Identify which cell holds the provided text, then report its (X, Y) central coordinate. 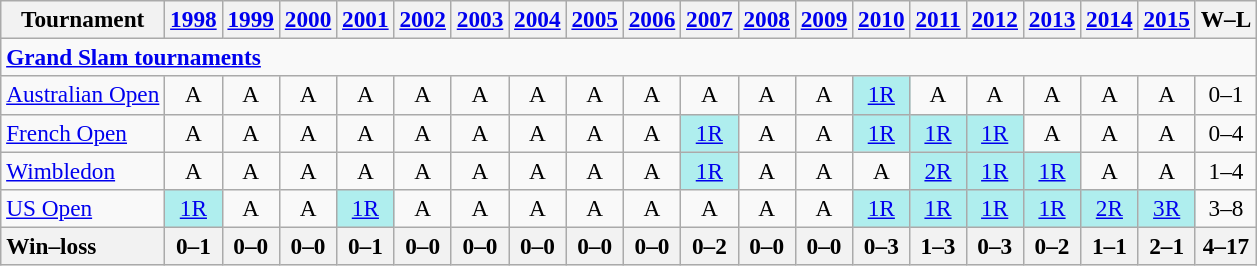
3–8 (1226, 208)
2001 (366, 19)
1999 (250, 19)
4–17 (1226, 246)
2004 (538, 19)
2003 (480, 19)
2005 (594, 19)
2002 (422, 19)
Wimbledon (83, 170)
Tournament (83, 19)
2009 (824, 19)
Australian Open (83, 95)
2007 (710, 19)
2010 (882, 19)
2014 (1110, 19)
US Open (83, 208)
2006 (652, 19)
2008 (766, 19)
2013 (1052, 19)
0–4 (1226, 133)
3R (1166, 208)
1998 (194, 19)
Grand Slam tournaments (629, 57)
1–3 (938, 246)
W–L (1226, 19)
1–4 (1226, 170)
1–1 (1110, 246)
2000 (308, 19)
Win–loss (83, 246)
2012 (994, 19)
2–1 (1166, 246)
2015 (1166, 19)
2011 (938, 19)
French Open (83, 133)
